Return (X, Y) of the center of cell containing provided text 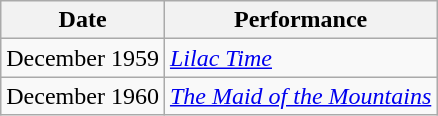
December 1959 (83, 58)
Date (83, 20)
The Maid of the Mountains (300, 96)
Performance (300, 20)
Lilac Time (300, 58)
December 1960 (83, 96)
